Output the [x, y] coordinate of the center of the cell containing the given text.  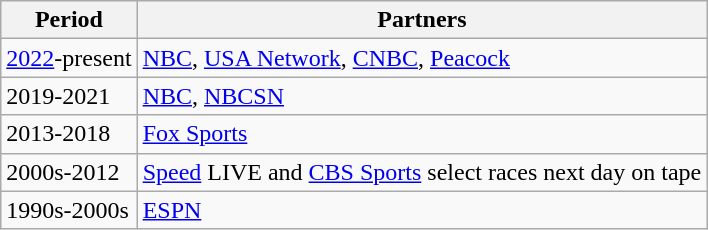
Fox Sports [422, 134]
2019-2021 [69, 96]
2022-present [69, 58]
NBC, USA Network, CNBC, Peacock [422, 58]
Partners [422, 20]
Period [69, 20]
2000s-2012 [69, 172]
1990s-2000s [69, 210]
Speed LIVE and CBS Sports select races next day on tape [422, 172]
2013-2018 [69, 134]
NBC, NBCSN [422, 96]
ESPN [422, 210]
